Detect which cell encompasses the target text, then output its [x, y] center coordinate. 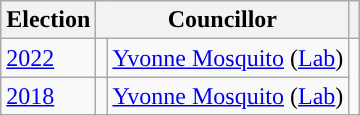
2018 [48, 96]
Councillor [222, 20]
Election [48, 20]
2022 [48, 58]
